Locate the cell with the specified text and output its [X, Y] center coordinate. 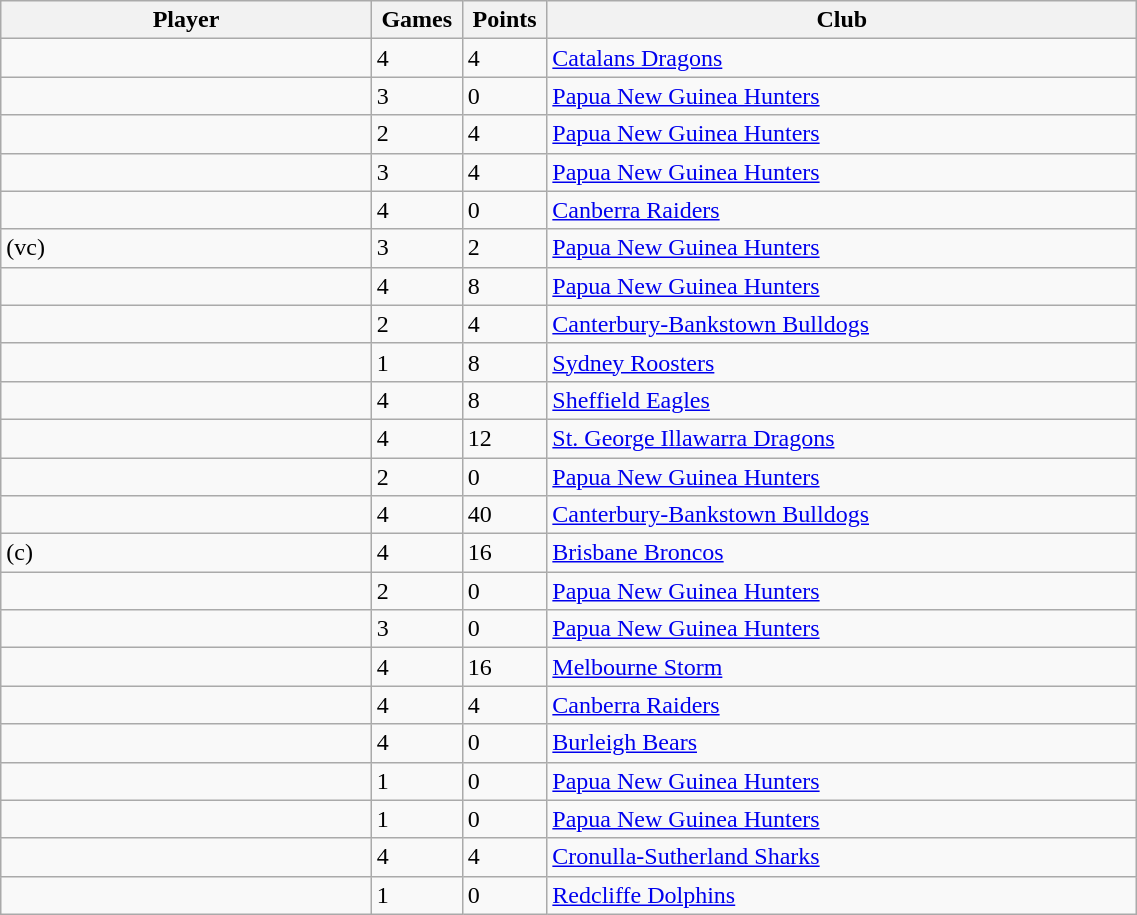
Burleigh Bears [842, 743]
Brisbane Broncos [842, 553]
Club [842, 20]
Melbourne Storm [842, 667]
Sheffield Eagles [842, 400]
Sydney Roosters [842, 362]
Player [186, 20]
(c) [186, 553]
Redcliffe Dolphins [842, 895]
(vc) [186, 248]
Points [504, 20]
Cronulla-Sutherland Sharks [842, 857]
Games [416, 20]
Catalans Dragons [842, 58]
St. George Illawarra Dragons [842, 438]
12 [504, 438]
40 [504, 515]
